Provide the (X, Y) coordinate of the cell's center where the given text is located.  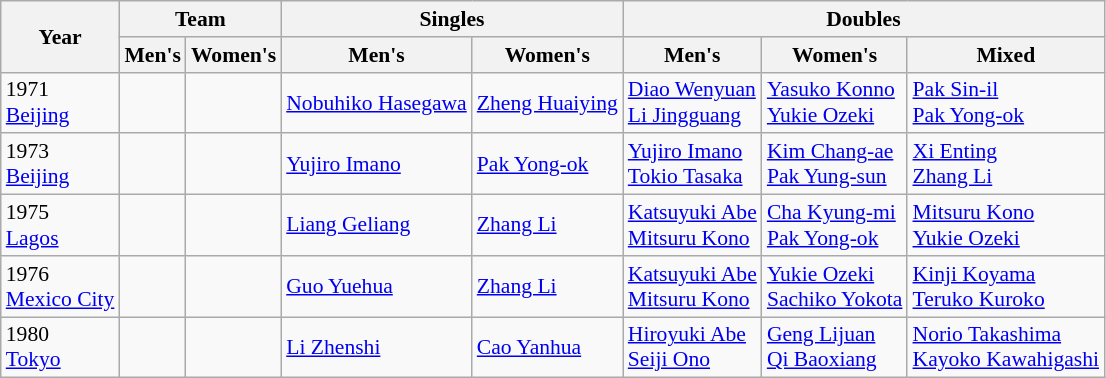
Li Zhenshi (376, 348)
Year (60, 36)
Kim Chang-ae Pak Yung-sun (835, 164)
Cha Kyung-mi Pak Yong-ok (835, 226)
Zheng Huaiying (548, 102)
Diao Wenyuan Li Jingguang (692, 102)
Pak Sin-il Pak Yong-ok (1006, 102)
Guo Yuehua (376, 286)
Nobuhiko Hasegawa (376, 102)
1971Beijing (60, 102)
Hiroyuki Abe Seiji Ono (692, 348)
1975Lagos (60, 226)
1980Tokyo (60, 348)
Yukie Ozeki Sachiko Yokota (835, 286)
Pak Yong-ok (548, 164)
Kinji Koyama Teruko Kuroko (1006, 286)
1973Beijing (60, 164)
Cao Yanhua (548, 348)
Mixed (1006, 55)
Geng Lijuan Qi Baoxiang (835, 348)
Singles (452, 19)
Liang Geliang (376, 226)
Yujiro Imano Tokio Tasaka (692, 164)
Team (200, 19)
Doubles (864, 19)
Norio Takashima Kayoko Kawahigashi (1006, 348)
Xi Enting Zhang Li (1006, 164)
Mitsuru Kono Yukie Ozeki (1006, 226)
Yujiro Imano (376, 164)
Yasuko Konno Yukie Ozeki (835, 102)
1976Mexico City (60, 286)
